Capture the cell that displays the provided text and extract its (x, y) central coordinate. 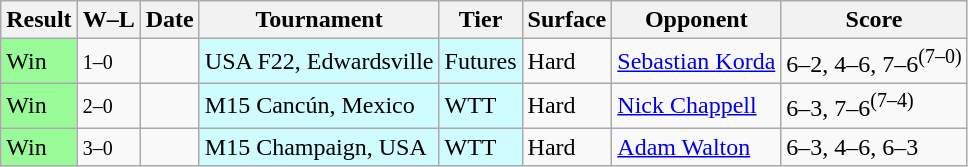
6–3, 7–6(7–4) (874, 106)
Score (874, 20)
Opponent (696, 20)
2–0 (108, 106)
Tournament (319, 20)
USA F22, Edwardsville (319, 62)
1–0 (108, 62)
Date (170, 20)
3–0 (108, 147)
Adam Walton (696, 147)
Futures (480, 62)
Result (39, 20)
Nick Chappell (696, 106)
M15 Champaign, USA (319, 147)
Tier (480, 20)
Sebastian Korda (696, 62)
M15 Cancún, Mexico (319, 106)
Surface (567, 20)
6–3, 4–6, 6–3 (874, 147)
W–L (108, 20)
6–2, 4–6, 7–6(7–0) (874, 62)
